Find where the given text appears and provide that cell's center as (X, Y) coordinate. 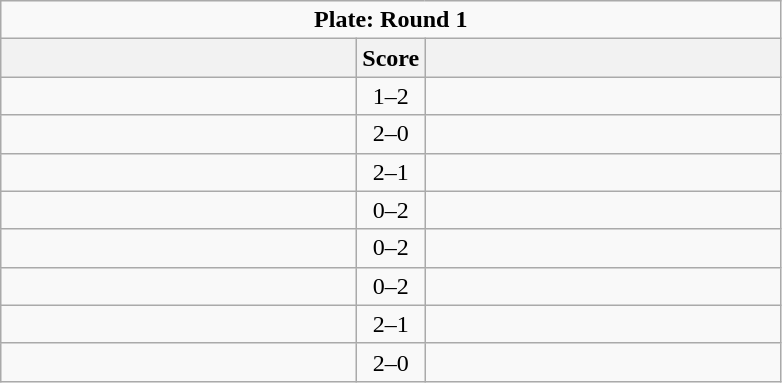
Plate: Round 1 (391, 20)
Score (391, 58)
1–2 (391, 96)
